Extract the (X, Y) coordinate from the center of the cell holding the provided text.  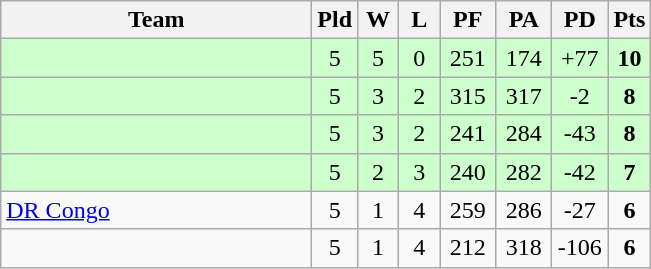
L (420, 20)
-42 (580, 172)
PD (580, 20)
318 (524, 248)
W (378, 20)
7 (630, 172)
251 (468, 58)
-2 (580, 96)
0 (420, 58)
-106 (580, 248)
Pld (335, 20)
PA (524, 20)
282 (524, 172)
Team (156, 20)
-27 (580, 210)
240 (468, 172)
-43 (580, 134)
PF (468, 20)
Pts (630, 20)
174 (524, 58)
286 (524, 210)
315 (468, 96)
241 (468, 134)
284 (524, 134)
212 (468, 248)
317 (524, 96)
+77 (580, 58)
DR Congo (156, 210)
259 (468, 210)
10 (630, 58)
